Search for the cell housing the specified text and yield its (X, Y) center coordinate. 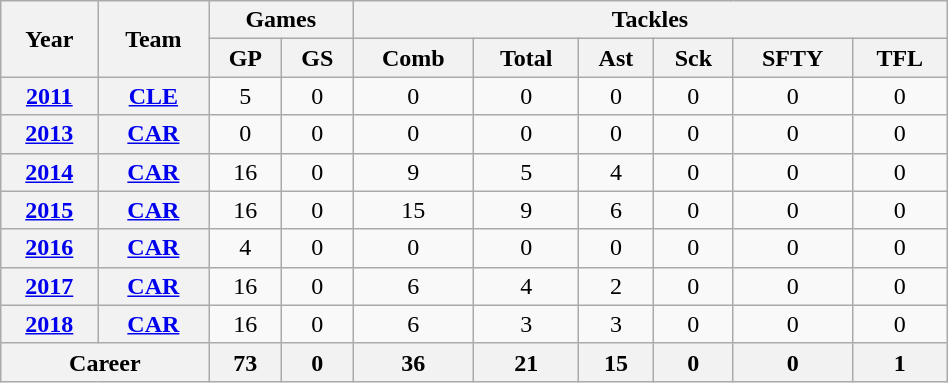
2011 (50, 96)
2016 (50, 248)
1 (900, 362)
2017 (50, 286)
Team (154, 39)
21 (526, 362)
Games (281, 20)
CLE (154, 96)
GP (246, 58)
GS (318, 58)
Comb (414, 58)
Sck (694, 58)
2018 (50, 324)
Career (105, 362)
73 (246, 362)
SFTY (792, 58)
2015 (50, 210)
Total (526, 58)
2014 (50, 172)
TFL (900, 58)
2013 (50, 134)
36 (414, 362)
2 (616, 286)
Ast (616, 58)
Year (50, 39)
Tackles (650, 20)
